Return (x, y) of the center of cell containing provided text 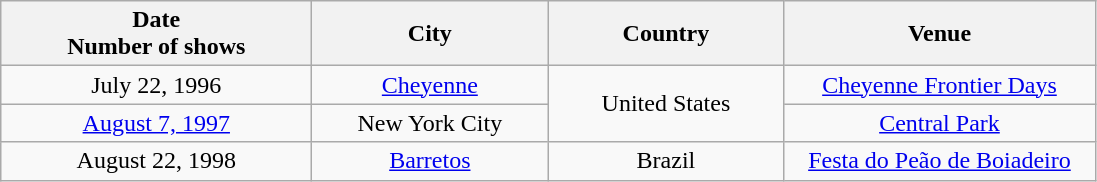
New York City (430, 123)
United States (666, 104)
Central Park (940, 123)
Barretos (430, 161)
July 22, 1996 (156, 85)
Cheyenne (430, 85)
August 22, 1998 (156, 161)
August 7, 1997 (156, 123)
Brazil (666, 161)
Venue (940, 34)
Cheyenne Frontier Days (940, 85)
City (430, 34)
Country (666, 34)
Festa do Peão de Boiadeiro (940, 161)
DateNumber of shows (156, 34)
